Search for the cell housing the specified text and yield its (X, Y) center coordinate. 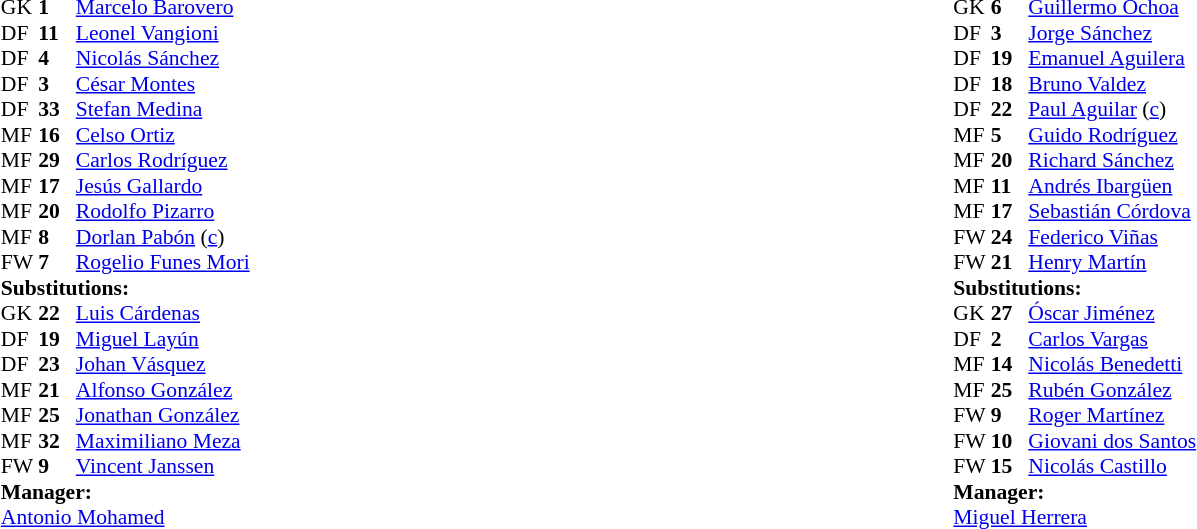
Maximiliano Meza (163, 441)
10 (1010, 441)
Emanuel Aguilera (1112, 59)
Andrés Ibargüen (1112, 186)
Roger Martínez (1112, 415)
15 (1010, 467)
Jonathan González (163, 415)
Johan Vásquez (163, 365)
Carlos Vargas (1112, 339)
Rogelio Funes Mori (163, 263)
2 (1010, 339)
29 (57, 161)
Miguel Layún (163, 339)
Vincent Janssen (163, 467)
Bruno Valdez (1112, 84)
Henry Martín (1112, 263)
César Montes (163, 84)
Leonel Vangioni (163, 33)
Stefan Medina (163, 109)
27 (1010, 313)
Dorlan Pabón (c) (163, 237)
24 (1010, 237)
Alfonso González (163, 390)
Nicolás Sánchez (163, 59)
Jorge Sánchez (1112, 33)
18 (1010, 84)
Nicolás Castillo (1112, 467)
Celso Ortiz (163, 135)
Óscar Jiménez (1112, 313)
Paul Aguilar (c) (1112, 109)
5 (1010, 135)
Rubén González (1112, 390)
16 (57, 135)
Federico Viñas (1112, 237)
Sebastián Córdova (1112, 211)
8 (57, 237)
32 (57, 441)
Jesús Gallardo (163, 186)
Giovani dos Santos (1112, 441)
Luis Cárdenas (163, 313)
Rodolfo Pizarro (163, 211)
7 (57, 263)
Guido Rodríguez (1112, 135)
Richard Sánchez (1112, 161)
33 (57, 109)
Nicolás Benedetti (1112, 365)
23 (57, 365)
14 (1010, 365)
Carlos Rodríguez (163, 161)
4 (57, 59)
